Scan for the cell matching the given text and deliver its (x, y) coordinate at center. 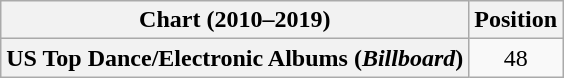
Position (516, 20)
Chart (2010–2019) (235, 20)
48 (516, 58)
US Top Dance/Electronic Albums (Billboard) (235, 58)
